From the cell containing the given text, extract its center point as [X, Y] coordinate. 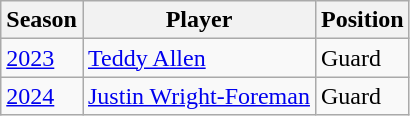
2023 [42, 58]
Justin Wright-Foreman [198, 96]
Teddy Allen [198, 58]
2024 [42, 96]
Season [42, 20]
Player [198, 20]
Position [362, 20]
